Locate the cell with the specified text and output its [x, y] center coordinate. 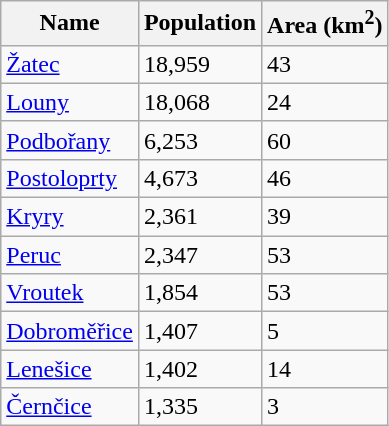
Žatec [70, 64]
4,673 [200, 178]
14 [326, 369]
1,402 [200, 369]
1,407 [200, 331]
60 [326, 140]
43 [326, 64]
1,335 [200, 407]
18,068 [200, 102]
1,854 [200, 293]
2,347 [200, 255]
3 [326, 407]
Name [70, 24]
Podbořany [70, 140]
Černčice [70, 407]
Area (km2) [326, 24]
46 [326, 178]
24 [326, 102]
Peruc [70, 255]
39 [326, 217]
Kryry [70, 217]
Population [200, 24]
6,253 [200, 140]
Dobroměřice [70, 331]
Postoloprty [70, 178]
5 [326, 331]
Louny [70, 102]
Vroutek [70, 293]
Lenešice [70, 369]
18,959 [200, 64]
2,361 [200, 217]
